Search for the cell housing the specified text and yield its (X, Y) center coordinate. 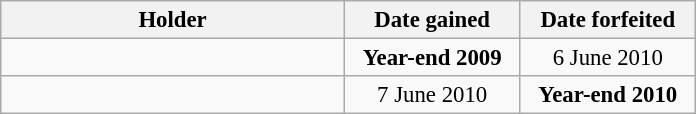
Year-end 2009 (432, 58)
Date gained (432, 20)
Date forfeited (608, 20)
7 June 2010 (432, 95)
Year-end 2010 (608, 95)
6 June 2010 (608, 58)
Holder (173, 20)
